Pinpoint the cell where the given text exists, returning its (X, Y) midpoint coordinate. 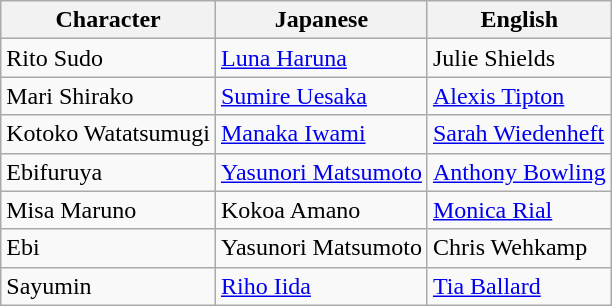
Anthony Bowling (519, 172)
English (519, 20)
Julie Shields (519, 58)
Kotoko Watatsumugi (108, 134)
Manaka Iwami (321, 134)
Tia Ballard (519, 286)
Monica Rial (519, 210)
Sayumin (108, 286)
Mari Shirako (108, 96)
Japanese (321, 20)
Riho Iida (321, 286)
Kokoa Amano (321, 210)
Sumire Uesaka (321, 96)
Luna Haruna (321, 58)
Misa Maruno (108, 210)
Alexis Tipton (519, 96)
Character (108, 20)
Rito Sudo (108, 58)
Chris Wehkamp (519, 248)
Ebifuruya (108, 172)
Ebi (108, 248)
Sarah Wiedenheft (519, 134)
